Search for the cell housing the specified text and yield its (X, Y) center coordinate. 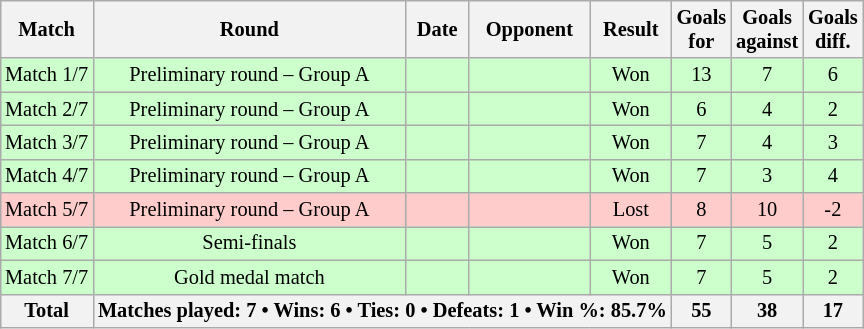
17 (833, 311)
Date (438, 29)
8 (702, 210)
Goalsagainst (767, 29)
Goalsfor (702, 29)
Match 2/7 (46, 109)
Match (46, 29)
Goalsdiff. (833, 29)
38 (767, 311)
Round (250, 29)
13 (702, 75)
Gold medal match (250, 277)
Lost (631, 210)
Opponent (530, 29)
Match 7/7 (46, 277)
-2 (833, 210)
Match 1/7 (46, 75)
Total (46, 311)
Match 6/7 (46, 243)
Match 4/7 (46, 176)
Matches played: 7 • Wins: 6 • Ties: 0 • Defeats: 1 • Win %: 85.7% (382, 311)
Match 5/7 (46, 210)
10 (767, 210)
55 (702, 311)
Match 3/7 (46, 142)
Semi-finals (250, 243)
Result (631, 29)
